Search for the cell housing the specified text and yield its (X, Y) center coordinate. 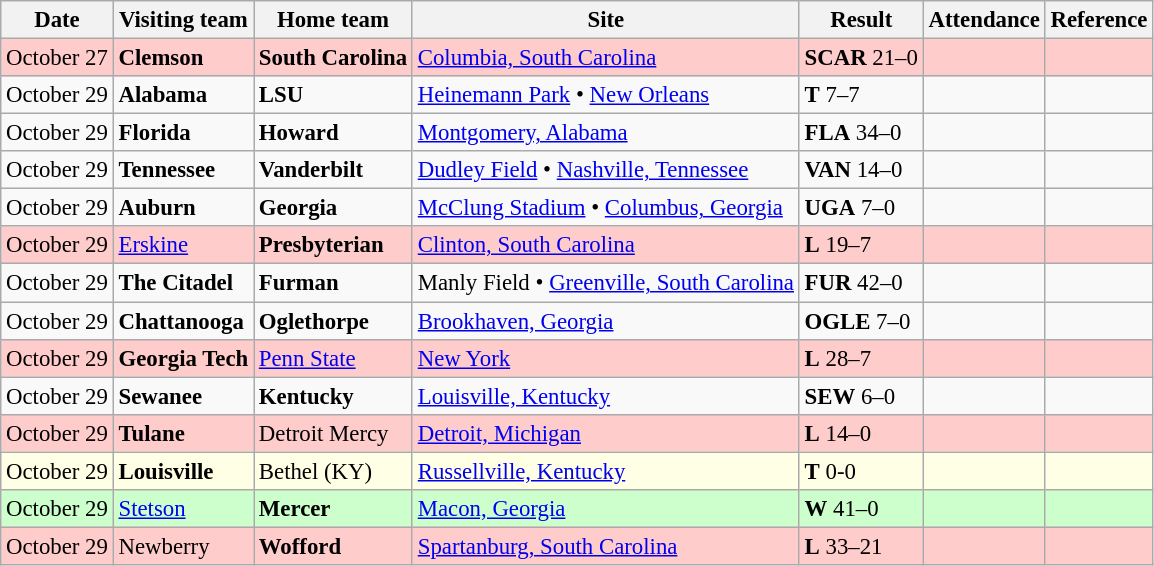
Clinton, South Carolina (606, 245)
Furman (334, 283)
Auburn (183, 208)
Stetson (183, 509)
Wofford (334, 546)
Site (606, 20)
Dudley Field • Nashville, Tennessee (606, 170)
L 19–7 (861, 245)
Bethel (KY) (334, 471)
Tennessee (183, 170)
Kentucky (334, 396)
Mercer (334, 509)
Detroit Mercy (334, 433)
Alabama (183, 95)
South Carolina (334, 58)
FLA 34–0 (861, 133)
L 14–0 (861, 433)
Clemson (183, 58)
Manly Field • Greenville, South Carolina (606, 283)
Columbia, South Carolina (606, 58)
Penn State (334, 358)
Erskine (183, 245)
Home team (334, 20)
Tulane (183, 433)
VAN 14–0 (861, 170)
W 41–0 (861, 509)
Chattanooga (183, 321)
Louisville, Kentucky (606, 396)
T 0-0 (861, 471)
LSU (334, 95)
L 33–21 (861, 546)
Attendance (984, 20)
OGLE 7–0 (861, 321)
Brookhaven, Georgia (606, 321)
UGA 7–0 (861, 208)
Spartanburg, South Carolina (606, 546)
Visiting team (183, 20)
Russellville, Kentucky (606, 471)
Reference (1099, 20)
Oglethorpe (334, 321)
Date (57, 20)
Result (861, 20)
SEW 6–0 (861, 396)
October 27 (57, 58)
SCAR 21–0 (861, 58)
New York (606, 358)
The Citadel (183, 283)
Heinemann Park • New Orleans (606, 95)
Detroit, Michigan (606, 433)
Florida (183, 133)
Montgomery, Alabama (606, 133)
Macon, Georgia (606, 509)
L 28–7 (861, 358)
Louisville (183, 471)
Georgia (334, 208)
McClung Stadium • Columbus, Georgia (606, 208)
Georgia Tech (183, 358)
T 7–7 (861, 95)
Newberry (183, 546)
Vanderbilt (334, 170)
Sewanee (183, 396)
Howard (334, 133)
Presbyterian (334, 245)
FUR 42–0 (861, 283)
